Provide the [x, y] coordinate of the cell's center where the given text is located.  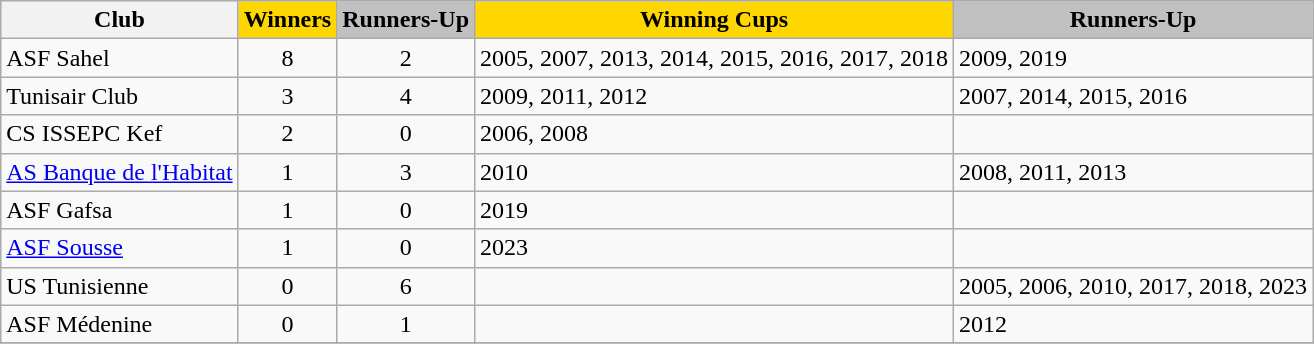
2007, 2014, 2015, 2016 [1134, 96]
2008, 2011, 2013 [1134, 172]
CS ISSEPC Kef [120, 134]
ASF Médenine [120, 324]
ASF Gafsa [120, 210]
2006, 2008 [714, 134]
Tunisair Club [120, 96]
2023 [714, 248]
Club [120, 20]
Winners [288, 20]
2005, 2006, 2010, 2017, 2018, 2023 [1134, 286]
US Tunisienne [120, 286]
ASF Sahel [120, 58]
AS Banque de l'Habitat [120, 172]
2009, 2011, 2012 [714, 96]
6 [406, 286]
8 [288, 58]
2010 [714, 172]
2019 [714, 210]
2012 [1134, 324]
Winning Cups [714, 20]
2005, 2007, 2013, 2014, 2015, 2016, 2017, 2018 [714, 58]
2009, 2019 [1134, 58]
4 [406, 96]
ASF Sousse [120, 248]
